Capture the cell that displays the provided text and extract its [x, y] central coordinate. 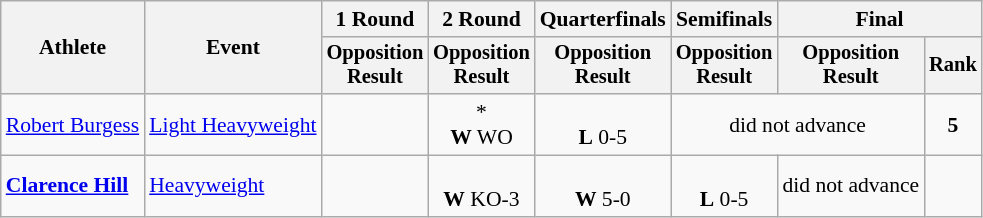
Robert Burgess [72, 124]
Light Heavyweight [232, 124]
Athlete [72, 48]
Rank [953, 66]
5 [953, 124]
2 Round [482, 19]
Event [232, 48]
Final [879, 19]
Quarterfinals [603, 19]
*W WO [482, 124]
W KO-3 [482, 186]
Semifinals [724, 19]
W 5-0 [603, 186]
Heavyweight [232, 186]
Clarence Hill [72, 186]
1 Round [376, 19]
